Find where the given text appears and provide that cell's center as [X, Y] coordinate. 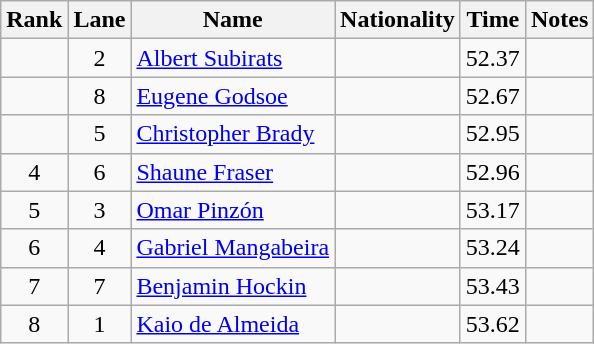
Gabriel Mangabeira [233, 248]
Rank [34, 20]
Lane [100, 20]
52.96 [492, 172]
52.95 [492, 134]
52.37 [492, 58]
53.62 [492, 324]
Benjamin Hockin [233, 286]
2 [100, 58]
1 [100, 324]
Omar Pinzón [233, 210]
Christopher Brady [233, 134]
52.67 [492, 96]
Nationality [398, 20]
53.17 [492, 210]
53.43 [492, 286]
3 [100, 210]
Notes [559, 20]
Time [492, 20]
Albert Subirats [233, 58]
Shaune Fraser [233, 172]
Eugene Godsoe [233, 96]
Kaio de Almeida [233, 324]
53.24 [492, 248]
Name [233, 20]
